Extract the (X, Y) coordinate from the center of the cell holding the provided text.  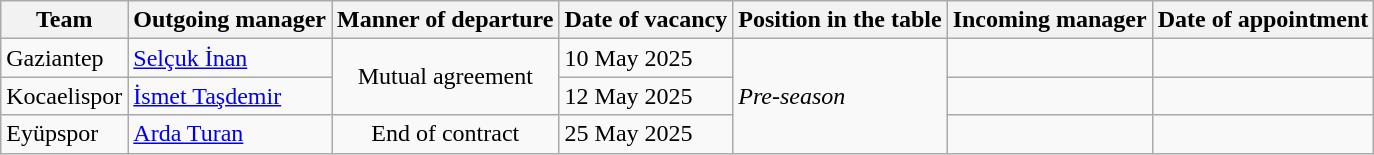
Mutual agreement (446, 77)
12 May 2025 (646, 96)
Pre-season (840, 96)
Kocaelispor (64, 96)
Team (64, 20)
Arda Turan (230, 134)
İsmet Taşdemir (230, 96)
Gaziantep (64, 58)
25 May 2025 (646, 134)
Date of appointment (1263, 20)
End of contract (446, 134)
Manner of departure (446, 20)
Date of vacancy (646, 20)
Outgoing manager (230, 20)
10 May 2025 (646, 58)
Selçuk İnan (230, 58)
Incoming manager (1050, 20)
Eyüpspor (64, 134)
Position in the table (840, 20)
